Scan for the cell matching the given text and deliver its [x, y] coordinate at center. 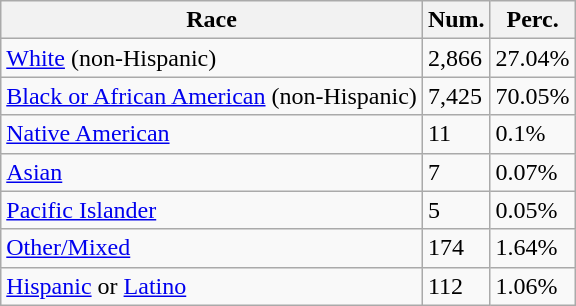
Asian [212, 172]
1.64% [532, 248]
1.06% [532, 286]
2,866 [456, 58]
Perc. [532, 20]
5 [456, 210]
Hispanic or Latino [212, 286]
174 [456, 248]
Native American [212, 134]
Other/Mixed [212, 248]
Pacific Islander [212, 210]
27.04% [532, 58]
7,425 [456, 96]
Black or African American (non-Hispanic) [212, 96]
11 [456, 134]
White (non-Hispanic) [212, 58]
0.05% [532, 210]
Num. [456, 20]
0.1% [532, 134]
70.05% [532, 96]
7 [456, 172]
0.07% [532, 172]
Race [212, 20]
112 [456, 286]
